Search for the cell housing the specified text and yield its (X, Y) center coordinate. 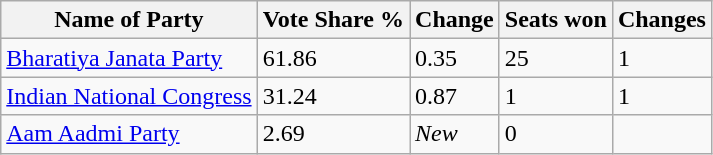
Vote Share % (333, 20)
25 (556, 58)
Aam Aadmi Party (129, 134)
0 (556, 134)
0.87 (455, 96)
2.69 (333, 134)
31.24 (333, 96)
Seats won (556, 20)
Indian National Congress (129, 96)
Name of Party (129, 20)
61.86 (333, 58)
New (455, 134)
Bharatiya Janata Party (129, 58)
Change (455, 20)
Changes (662, 20)
0.35 (455, 58)
